Locate the cell with the specified text and output its [x, y] center coordinate. 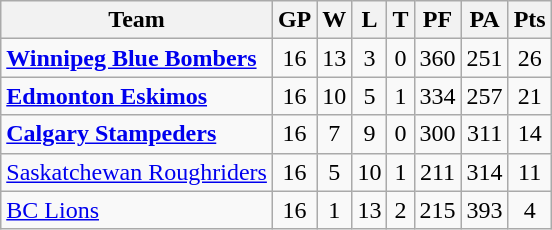
257 [484, 96]
360 [438, 58]
Calgary Stampeders [137, 134]
Team [137, 20]
311 [484, 134]
215 [438, 210]
GP [294, 20]
Saskatchewan Roughriders [137, 172]
211 [438, 172]
L [370, 20]
9 [370, 134]
3 [370, 58]
4 [530, 210]
Edmonton Eskimos [137, 96]
BC Lions [137, 210]
PF [438, 20]
251 [484, 58]
Winnipeg Blue Bombers [137, 58]
T [400, 20]
7 [334, 134]
334 [438, 96]
21 [530, 96]
PA [484, 20]
14 [530, 134]
11 [530, 172]
Pts [530, 20]
26 [530, 58]
300 [438, 134]
2 [400, 210]
314 [484, 172]
W [334, 20]
393 [484, 210]
